Extract the [X, Y] coordinate from the center of the cell holding the provided text.  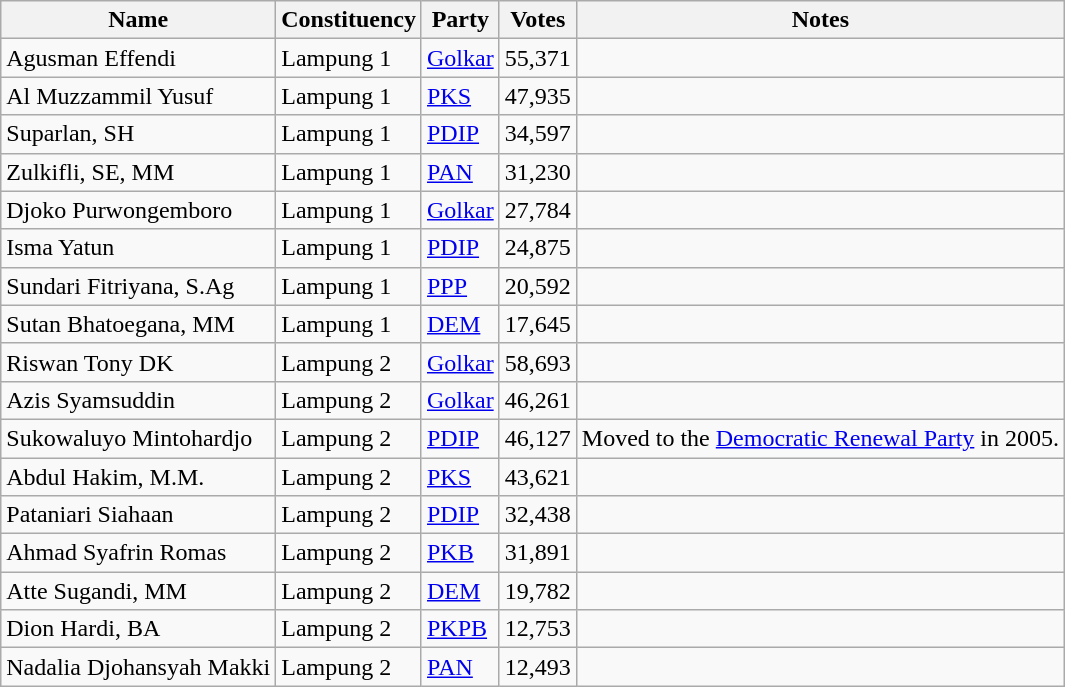
Isma Yatun [138, 248]
12,493 [538, 667]
Azis Syamsuddin [138, 400]
31,891 [538, 553]
20,592 [538, 286]
PKB [460, 553]
PKPB [460, 629]
12,753 [538, 629]
Agusman Effendi [138, 58]
31,230 [538, 172]
Sukowaluyo Mintohardjo [138, 438]
PPP [460, 286]
Abdul Hakim, M.M. [138, 477]
Djoko Purwongemboro [138, 210]
Atte Sugandi, MM [138, 591]
Suparlan, SH [138, 134]
27,784 [538, 210]
43,621 [538, 477]
Sundari Fitriyana, S.Ag [138, 286]
34,597 [538, 134]
Sutan Bhatoegana, MM [138, 324]
Zulkifli, SE, MM [138, 172]
32,438 [538, 515]
Dion Hardi, BA [138, 629]
24,875 [538, 248]
Votes [538, 20]
Moved to the Democratic Renewal Party in 2005. [820, 438]
58,693 [538, 362]
Name [138, 20]
Ahmad Syafrin Romas [138, 553]
Riswan Tony DK [138, 362]
55,371 [538, 58]
46,127 [538, 438]
Party [460, 20]
Constituency [349, 20]
47,935 [538, 96]
46,261 [538, 400]
Nadalia Djohansyah Makki [138, 667]
17,645 [538, 324]
Pataniari Siahaan [138, 515]
19,782 [538, 591]
Al Muzzammil Yusuf [138, 96]
Notes [820, 20]
